Output the (X, Y) coordinate of the center of the cell containing the given text.  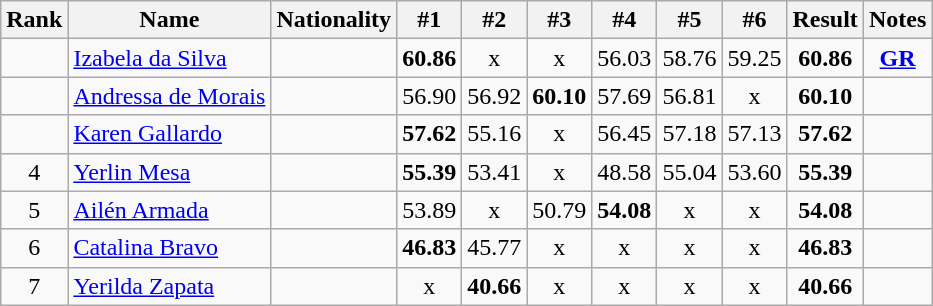
56.03 (624, 58)
Catalina Bravo (170, 248)
58.76 (690, 58)
48.58 (624, 172)
Izabela da Silva (170, 58)
Result (825, 20)
53.41 (494, 172)
56.81 (690, 96)
5 (34, 210)
7 (34, 286)
#1 (430, 20)
45.77 (494, 248)
4 (34, 172)
57.18 (690, 134)
Name (170, 20)
Nationality (334, 20)
55.04 (690, 172)
Andressa de Morais (170, 96)
53.60 (754, 172)
#2 (494, 20)
#6 (754, 20)
#4 (624, 20)
Yerilda Zapata (170, 286)
#5 (690, 20)
59.25 (754, 58)
Rank (34, 20)
Notes (897, 20)
Karen Gallardo (170, 134)
Ailén Armada (170, 210)
56.45 (624, 134)
57.13 (754, 134)
55.16 (494, 134)
57.69 (624, 96)
56.92 (494, 96)
53.89 (430, 210)
Yerlin Mesa (170, 172)
56.90 (430, 96)
6 (34, 248)
50.79 (560, 210)
GR (897, 58)
#3 (560, 20)
